Locate the cell with the specified text and output its [X, Y] center coordinate. 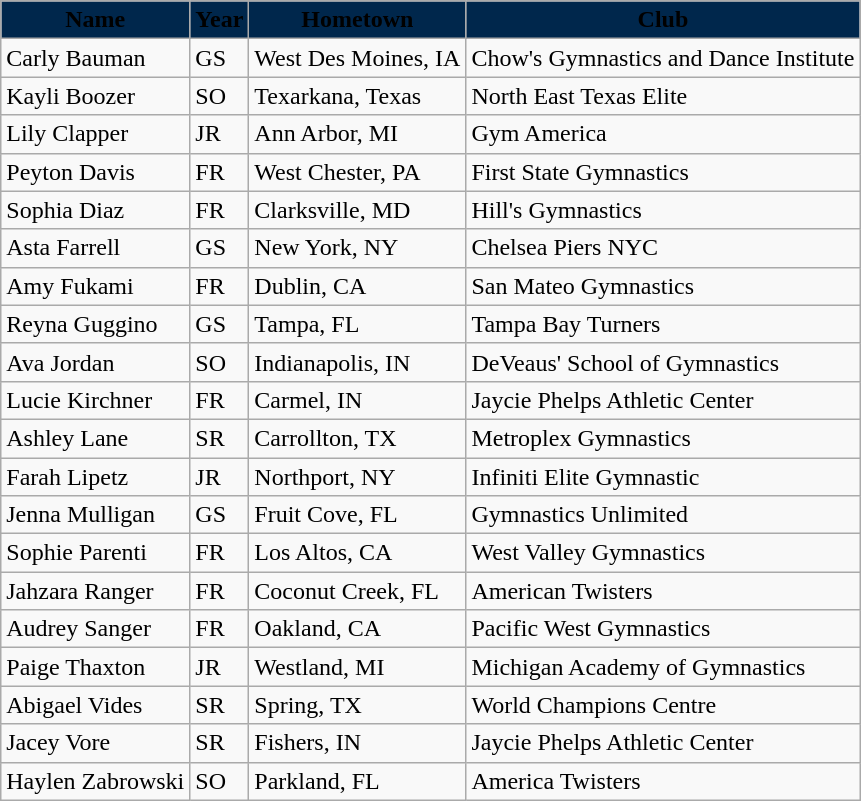
Spring, TX [358, 705]
Parkland, FL [358, 781]
Paige Thaxton [96, 667]
Jahzara Ranger [96, 591]
Carmel, IN [358, 400]
West Chester, PA [358, 172]
Ashley Lane [96, 438]
Metroplex Gymnastics [663, 438]
Sophie Parenti [96, 553]
Farah Lipetz [96, 477]
Lily Clapper [96, 134]
Michigan Academy of Gymnastics [663, 667]
New York, NY [358, 248]
Jacey Vore [96, 743]
Jenna Mulligan [96, 515]
American Twisters [663, 591]
Abigael Vides [96, 705]
San Mateo Gymnastics [663, 286]
Chow's Gymnastics and Dance Institute [663, 58]
Haylen Zabrowski [96, 781]
Kayli Boozer [96, 96]
West Des Moines, IA [358, 58]
Amy Fukami [96, 286]
World Champions Centre [663, 705]
West Valley Gymnastics [663, 553]
Lucie Kirchner [96, 400]
Ann Arbor, MI [358, 134]
Infiniti Elite Gymnastic [663, 477]
Hometown [358, 20]
Oakland, CA [358, 629]
Year [220, 20]
Clarksville, MD [358, 210]
America Twisters [663, 781]
Northport, NY [358, 477]
Fruit Cove, FL [358, 515]
First State Gymnastics [663, 172]
Chelsea Piers NYC [663, 248]
Reyna Guggino [96, 324]
DeVeaus' School of Gymnastics [663, 362]
Westland, MI [358, 667]
Indianapolis, IN [358, 362]
Tampa, FL [358, 324]
North East Texas Elite [663, 96]
Dublin, CA [358, 286]
Hill's Gymnastics [663, 210]
Gym America [663, 134]
Gymnastics Unlimited [663, 515]
Pacific West Gymnastics [663, 629]
Carly Bauman [96, 58]
Name [96, 20]
Fishers, IN [358, 743]
Asta Farrell [96, 248]
Club [663, 20]
Audrey Sanger [96, 629]
Coconut Creek, FL [358, 591]
Los Altos, CA [358, 553]
Sophia Diaz [96, 210]
Tampa Bay Turners [663, 324]
Ava Jordan [96, 362]
Carrollton, TX [358, 438]
Peyton Davis [96, 172]
Texarkana, Texas [358, 96]
